Return the (x, y) coordinate for the center point of the cell that contains the specified text.  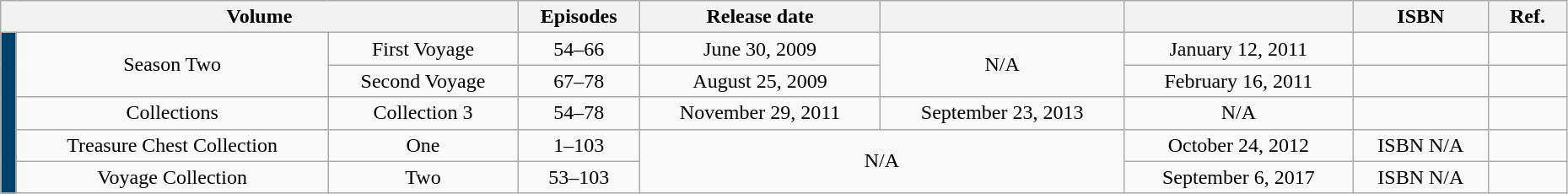
Season Two (172, 65)
54–78 (579, 113)
Volume (260, 17)
January 12, 2011 (1238, 49)
First Voyage (423, 49)
54–66 (579, 49)
November 29, 2011 (760, 113)
Collection 3 (423, 113)
One (423, 145)
Voyage Collection (172, 177)
Episodes (579, 17)
Collections (172, 113)
September 23, 2013 (1002, 113)
October 24, 2012 (1238, 145)
Treasure Chest Collection (172, 145)
February 16, 2011 (1238, 81)
Ref. (1528, 17)
Two (423, 177)
Release date (760, 17)
67–78 (579, 81)
1–103 (579, 145)
Second Voyage (423, 81)
September 6, 2017 (1238, 177)
ISBN (1420, 17)
53–103 (579, 177)
June 30, 2009 (760, 49)
August 25, 2009 (760, 81)
